Output the (x, y) coordinate of the center of the cell containing the given text.  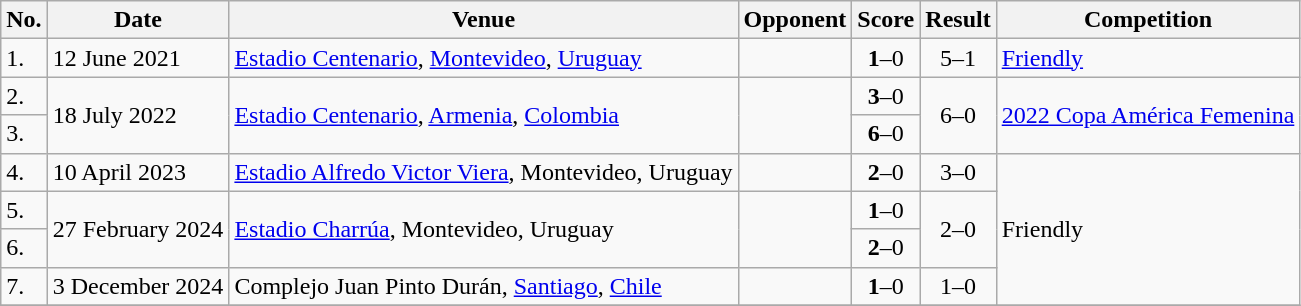
6. (24, 248)
Estadio Centenario, Armenia, Colombia (484, 115)
2022 Copa América Femenina (1148, 115)
2. (24, 96)
Date (138, 20)
5. (24, 210)
Opponent (795, 20)
27 February 2024 (138, 229)
10 April 2023 (138, 172)
1. (24, 58)
12 June 2021 (138, 58)
Result (958, 20)
7. (24, 286)
5–1 (958, 58)
Estadio Centenario, Montevideo, Uruguay (484, 58)
Estadio Charrúa, Montevideo, Uruguay (484, 229)
Score (886, 20)
3. (24, 134)
No. (24, 20)
3 December 2024 (138, 286)
Venue (484, 20)
Competition (1148, 20)
Estadio Alfredo Victor Viera, Montevideo, Uruguay (484, 172)
4. (24, 172)
Complejo Juan Pinto Durán, Santiago, Chile (484, 286)
18 July 2022 (138, 115)
